Output the [X, Y] coordinate of the center of the cell containing the given text.  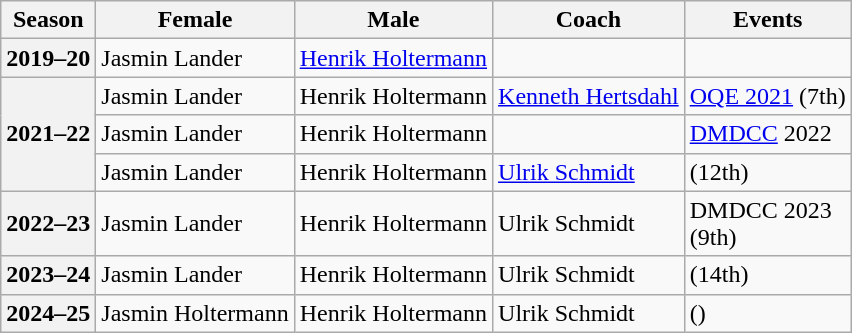
OQE 2021 (7th) [768, 96]
2022–23 [48, 224]
2021–22 [48, 134]
DMDCC 2023 (9th) [768, 224]
Male [393, 20]
DMDCC 2022 [768, 134]
Kenneth Hertsdahl [589, 96]
(12th) [768, 172]
Season [48, 20]
2024–25 [48, 313]
Female [195, 20]
Events [768, 20]
Coach [589, 20]
() [768, 313]
(14th) [768, 275]
2023–24 [48, 275]
2019–20 [48, 58]
Jasmin Holtermann [195, 313]
